Search for the cell housing the specified text and yield its (x, y) center coordinate. 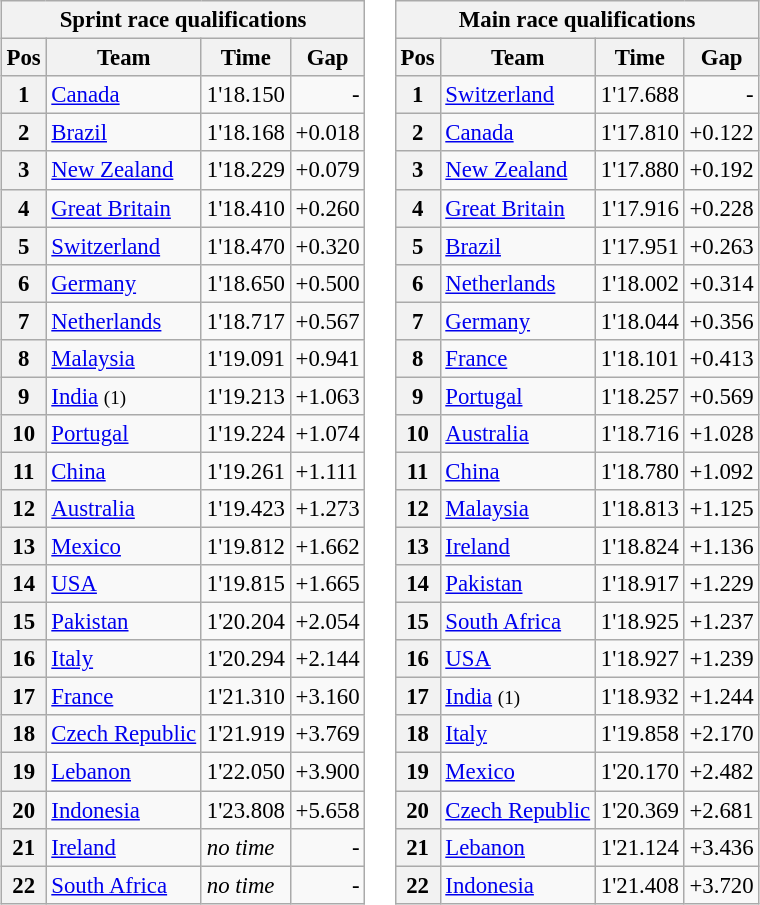
1'18.002 (640, 283)
+1.028 (722, 434)
+3.769 (328, 734)
+0.192 (722, 170)
+0.122 (722, 133)
+1.111 (328, 471)
1'17.688 (640, 95)
1'21.919 (246, 734)
+0.941 (328, 358)
+1.229 (722, 584)
+0.567 (328, 321)
+0.320 (328, 246)
+0.079 (328, 170)
1'18.410 (246, 208)
1'18.716 (640, 434)
1'23.808 (246, 809)
+1.662 (328, 546)
1'19.091 (246, 358)
1'21.310 (246, 697)
+0.228 (722, 208)
+1.273 (328, 509)
+1.244 (722, 697)
+2.170 (722, 734)
+3.160 (328, 697)
+1.665 (328, 584)
1'21.408 (640, 885)
1'18.470 (246, 246)
1'18.927 (640, 659)
1'19.261 (246, 471)
1'18.925 (640, 622)
1'18.717 (246, 321)
+1.125 (722, 509)
+1.092 (722, 471)
+3.720 (722, 885)
1'18.917 (640, 584)
1'18.150 (246, 95)
1'18.932 (640, 697)
1'19.815 (246, 584)
+0.569 (722, 396)
1'18.824 (640, 546)
+0.314 (722, 283)
+2.054 (328, 622)
1'17.810 (640, 133)
+1.063 (328, 396)
+1.136 (722, 546)
1'19.224 (246, 434)
1'17.916 (640, 208)
+5.658 (328, 809)
1'21.124 (640, 847)
+1.239 (722, 659)
+0.263 (722, 246)
1'17.951 (640, 246)
1'19.423 (246, 509)
+0.413 (722, 358)
+2.482 (722, 772)
+1.074 (328, 434)
+3.900 (328, 772)
+0.260 (328, 208)
1'19.858 (640, 734)
1'22.050 (246, 772)
+0.356 (722, 321)
Sprint race qualifications (183, 20)
1'18.101 (640, 358)
+2.681 (722, 809)
1'18.780 (640, 471)
+0.500 (328, 283)
1'18.229 (246, 170)
1'18.168 (246, 133)
1'17.880 (640, 170)
+0.018 (328, 133)
1'19.213 (246, 396)
Main race qualifications (577, 20)
1'20.369 (640, 809)
1'18.650 (246, 283)
+2.144 (328, 659)
1'18.044 (640, 321)
1'20.170 (640, 772)
1'20.294 (246, 659)
1'19.812 (246, 546)
+3.436 (722, 847)
+1.237 (722, 622)
1'18.257 (640, 396)
1'18.813 (640, 509)
1'20.204 (246, 622)
